Identify which cell holds the provided text, then report its [x, y] central coordinate. 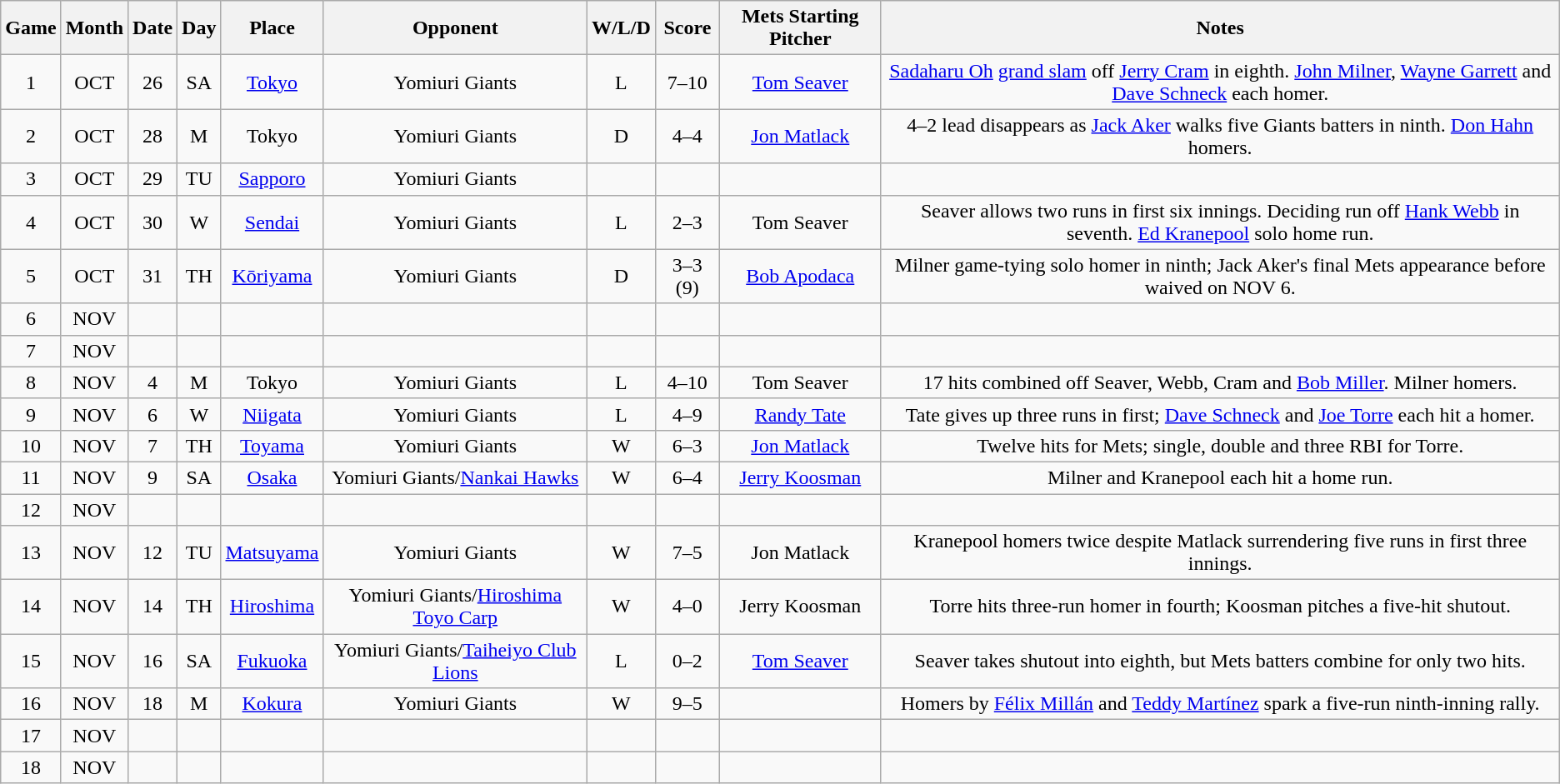
Niigata [272, 414]
Score [687, 28]
9–5 [687, 704]
Kōriyama [272, 277]
1 [31, 82]
3–3 (9) [687, 277]
Fukuoka [272, 662]
Notes [1220, 28]
6–4 [687, 477]
Bob Apodaca [800, 277]
Sendai [272, 222]
11 [31, 477]
Date [153, 28]
10 [31, 446]
Milner game-tying solo homer in ninth; Jack Aker's final Mets appearance before waived on NOV 6. [1220, 277]
Milner and Kranepool each hit a home run. [1220, 477]
2 [31, 137]
4–10 [687, 382]
8 [31, 382]
2–3 [687, 222]
Torre hits three-run homer in fourth; Koosman pitches a five-hit shutout. [1220, 607]
Mets Starting Pitcher [800, 28]
Seaver allows two runs in first six innings. Deciding run off Hank Webb in seventh. Ed Kranepool solo home run. [1220, 222]
Twelve hits for Mets; single, double and three RBI for Torre. [1220, 446]
5 [31, 277]
0–2 [687, 662]
29 [153, 179]
Tate gives up three runs in first; Dave Schneck and Joe Torre each hit a homer. [1220, 414]
W/L/D [622, 28]
Sadaharu Oh grand slam off Jerry Cram in eighth. John Milner, Wayne Garrett and Dave Schneck each homer. [1220, 82]
Hiroshima [272, 607]
28 [153, 137]
Opponent [455, 28]
Yomiuri Giants/Hiroshima Toyo Carp [455, 607]
4–0 [687, 607]
13 [31, 553]
31 [153, 277]
4–9 [687, 414]
Kranepool homers twice despite Matlack surrendering five runs in first three innings. [1220, 553]
Game [31, 28]
4–4 [687, 137]
Toyama [272, 446]
Month [94, 28]
7–10 [687, 82]
6–3 [687, 446]
Day [199, 28]
3 [31, 179]
30 [153, 222]
7–5 [687, 553]
Seaver takes shutout into eighth, but Mets batters combine for only two hits. [1220, 662]
4–2 lead disappears as Jack Aker walks five Giants batters in ninth. Don Hahn homers. [1220, 137]
17 [31, 736]
Osaka [272, 477]
15 [31, 662]
Randy Tate [800, 414]
26 [153, 82]
Matsuyama [272, 553]
Yomiuri Giants/Nankai Hawks [455, 477]
Place [272, 28]
Sapporo [272, 179]
17 hits combined off Seaver, Webb, Cram and Bob Miller. Milner homers. [1220, 382]
Kokura [272, 704]
Yomiuri Giants/Taiheiyo Club Lions [455, 662]
Homers by Félix Millán and Teddy Martínez spark a five-run ninth-inning rally. [1220, 704]
